Determine the [x, y] coordinate at the center of the cell enclosing the given text.  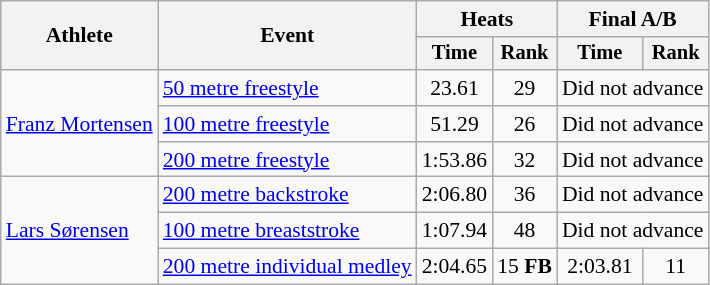
Lars Sørensen [80, 230]
200 metre individual medley [288, 267]
11 [676, 267]
Heats [487, 19]
1:07.94 [454, 231]
2:03.81 [600, 267]
200 metre backstroke [288, 195]
32 [524, 160]
200 metre freestyle [288, 160]
15 FB [524, 267]
Athlete [80, 36]
36 [524, 195]
100 metre freestyle [288, 124]
51.29 [454, 124]
50 metre freestyle [288, 88]
48 [524, 231]
Franz Mortensen [80, 124]
2:06.80 [454, 195]
Final A/B [633, 19]
100 metre breaststroke [288, 231]
23.61 [454, 88]
2:04.65 [454, 267]
29 [524, 88]
Event [288, 36]
1:53.86 [454, 160]
26 [524, 124]
